Extract the [x, y] coordinate from the center of the cell holding the provided text.  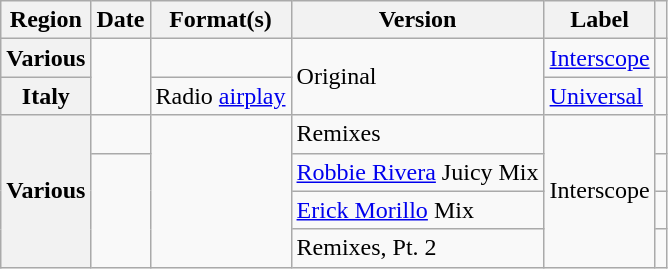
Radio airplay [220, 96]
Erick Morillo Mix [418, 210]
Version [418, 20]
Label [600, 20]
Remixes [418, 134]
Format(s) [220, 20]
Date [120, 20]
Robbie Rivera Juicy Mix [418, 172]
Original [418, 77]
Remixes, Pt. 2 [418, 248]
Italy [46, 96]
Universal [600, 96]
Region [46, 20]
